Return the [X, Y] coordinate for the center point of the cell that contains the specified text.  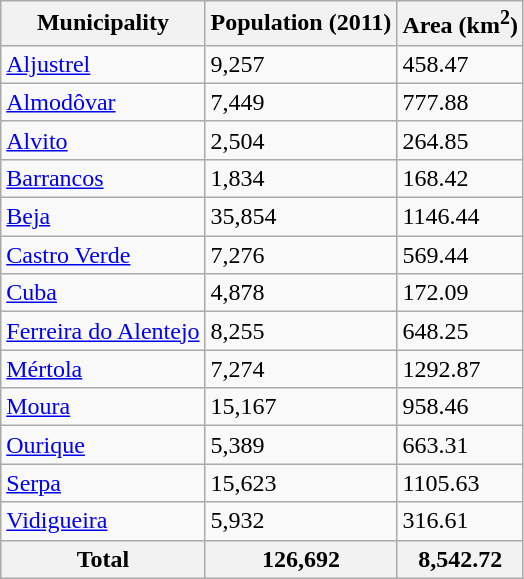
264.85 [460, 140]
1105.63 [460, 483]
Almodôvar [103, 102]
Population (2011) [301, 24]
Cuba [103, 293]
4,878 [301, 293]
Vidigueira [103, 521]
777.88 [460, 102]
1,834 [301, 178]
663.31 [460, 445]
Beja [103, 217]
8,542.72 [460, 559]
Municipality [103, 24]
Ferreira do Alentejo [103, 331]
15,167 [301, 407]
15,623 [301, 483]
126,692 [301, 559]
Area (km2) [460, 24]
8,255 [301, 331]
7,276 [301, 255]
1292.87 [460, 369]
168.42 [460, 178]
2,504 [301, 140]
Moura [103, 407]
1146.44 [460, 217]
Total [103, 559]
Alvito [103, 140]
458.47 [460, 64]
648.25 [460, 331]
5,389 [301, 445]
Serpa [103, 483]
35,854 [301, 217]
958.46 [460, 407]
7,274 [301, 369]
569.44 [460, 255]
Ourique [103, 445]
172.09 [460, 293]
316.61 [460, 521]
Mértola [103, 369]
9,257 [301, 64]
Barrancos [103, 178]
Castro Verde [103, 255]
5,932 [301, 521]
Aljustrel [103, 64]
7,449 [301, 102]
